Determine the (x, y) coordinate at the center of the cell enclosing the given text.  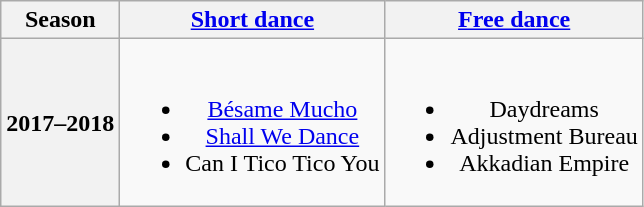
Free dance (514, 20)
Season (60, 20)
Short dance (252, 20)
2017–2018 (60, 122)
Daydreams Adjustment Bureau Akkadian Empire (514, 122)
Bésame Mucho Shall We Dance Can I Tico Tico You (252, 122)
